Capture the cell that displays the provided text and extract its [x, y] central coordinate. 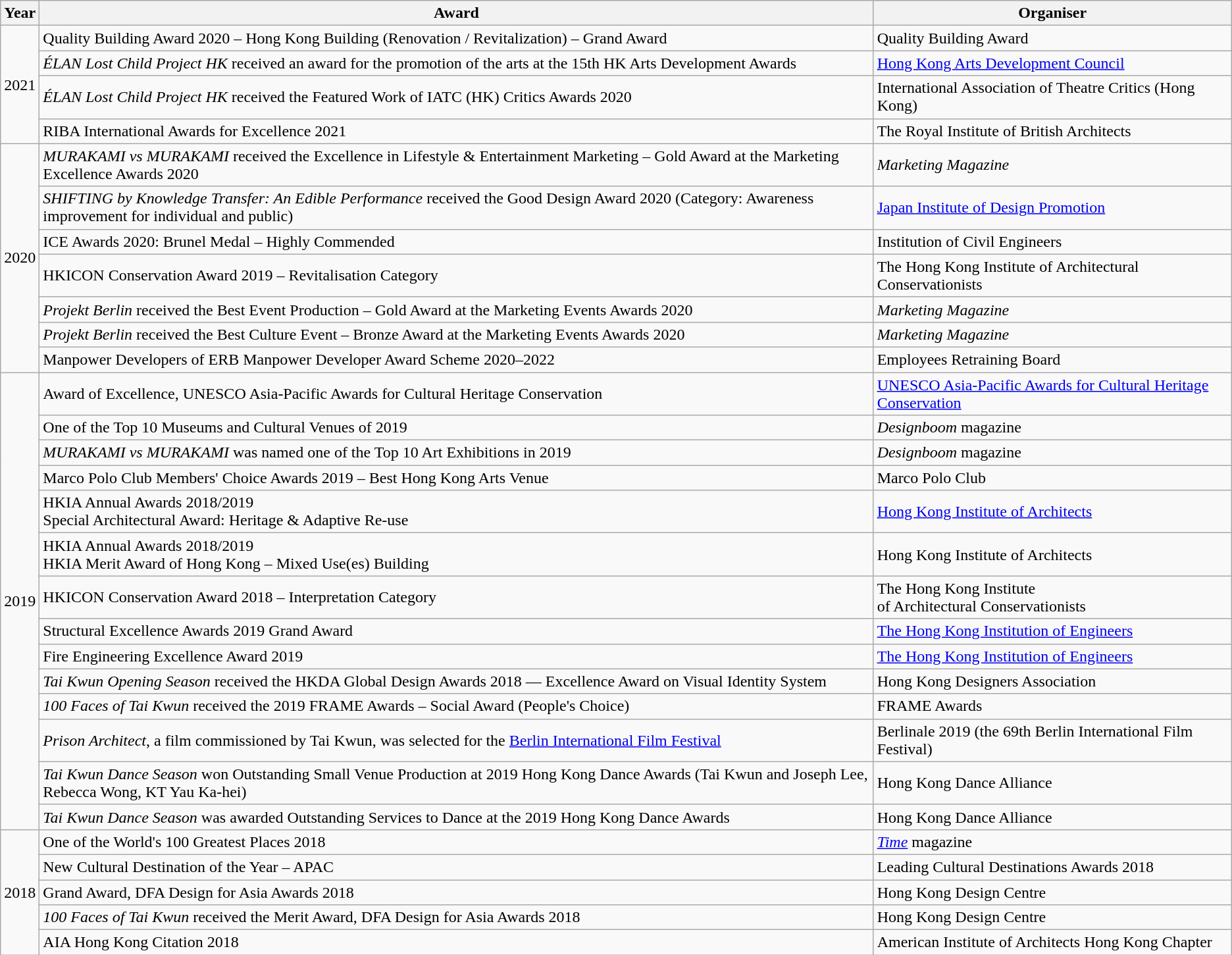
Award of Excellence, UNESCO Asia-Pacific Awards for Cultural Heritage Conservation [457, 394]
ÉLAN Lost Child Project HK received an award for the promotion of the arts at the 15th HK Arts Development Awards [457, 63]
The Hong Kong Institute of Architectural Conservationists [1052, 275]
The Hong Kong Instituteof Architectural Conservationists [1052, 598]
Prison Architect, a film commissioned by Tai Kwun, was selected for the Berlin International Film Festival [457, 740]
Hong Kong Designers Association [1052, 681]
UNESCO Asia-Pacific Awards for Cultural Heritage Conservation [1052, 394]
Employees Retraining Board [1052, 359]
Award [457, 13]
100 Faces of Tai Kwun received the Merit Award, DFA Design for Asia Awards 2018 [457, 917]
MURAKAMI vs MURAKAMI was named one of the Top 10 Art Exhibitions in 2019 [457, 453]
HKIA Annual Awards 2018/2019Special Architectural Award: Heritage & Adaptive Re-use [457, 512]
FRAME Awards [1052, 706]
RIBA International Awards for Excellence 2021 [457, 131]
Tai Kwun Dance Season was awarded Outstanding Services to Dance at the 2019 Hong Kong Dance Awards [457, 817]
American Institute of Architects Hong Kong Chapter [1052, 942]
Quality Building Award [1052, 38]
HKICON Conservation Award 2019 – Revitalisation Category [457, 275]
Tai Kwun Dance Season won Outstanding Small Venue Production at 2019 Hong Kong Dance Awards (Tai Kwun and Joseph Lee, Rebecca Wong, KT Yau Ka-hei) [457, 783]
Year [20, 13]
Organiser [1052, 13]
2018 [20, 892]
Projekt Berlin received the Best Event Production – Gold Award at the Marketing Events Awards 2020 [457, 309]
Leading Cultural Destinations Awards 2018 [1052, 867]
Berlinale 2019 (the 69th Berlin International Film Festival) [1052, 740]
2019 [20, 602]
International Association of Theatre Critics (Hong Kong) [1052, 97]
Tai Kwun Opening Season received the HKDA Global Design Awards 2018 — Excellence Award on Visual Identity System [457, 681]
100 Faces of Tai Kwun received the 2019 FRAME Awards – Social Award (People's Choice) [457, 706]
The Royal Institute of British Architects [1052, 131]
Japan Institute of Design Promotion [1052, 208]
Projekt Berlin received the Best Culture Event – Bronze Award at the Marketing Events Awards 2020 [457, 334]
New Cultural Destination of the Year – APAC [457, 867]
MURAKAMI vs MURAKAMI received the Excellence in Lifestyle & Entertainment Marketing – Gold Award at the Marketing Excellence Awards 2020 [457, 165]
SHIFTING by Knowledge Transfer: An Edible Performance received the Good Design Award 2020 (Category: Awareness improvement for individual and public) [457, 208]
Marco Polo Club Members' Choice Awards 2019 – Best Hong Kong Arts Venue [457, 478]
Time magazine [1052, 842]
2020 [20, 258]
Hong Kong Arts Development Council [1052, 63]
One of the Top 10 Museums and Cultural Venues of 2019 [457, 428]
2021 [20, 84]
Fire Engineering Excellence Award 2019 [457, 656]
ICE Awards 2020: Brunel Medal – Highly Commended [457, 242]
Institution of Civil Engineers [1052, 242]
Quality Building Award 2020 – Hong Kong Building (Renovation / Revitalization) – Grand Award [457, 38]
Manpower Developers of ERB Manpower Developer Award Scheme 2020–2022 [457, 359]
Grand Award, DFA Design for Asia Awards 2018 [457, 892]
HKICON Conservation Award 2018 – Interpretation Category [457, 598]
ÉLAN Lost Child Project HK received the Featured Work of IATC (HK) Critics Awards 2020 [457, 97]
One of the World's 100 Greatest Places 2018 [457, 842]
Structural Excellence Awards 2019 Grand Award [457, 631]
HKIA Annual Awards 2018/2019HKIA Merit Award of Hong Kong – Mixed Use(es) Building [457, 554]
Marco Polo Club [1052, 478]
AIA Hong Kong Citation 2018 [457, 942]
